Return [X, Y] of the center of cell containing provided text 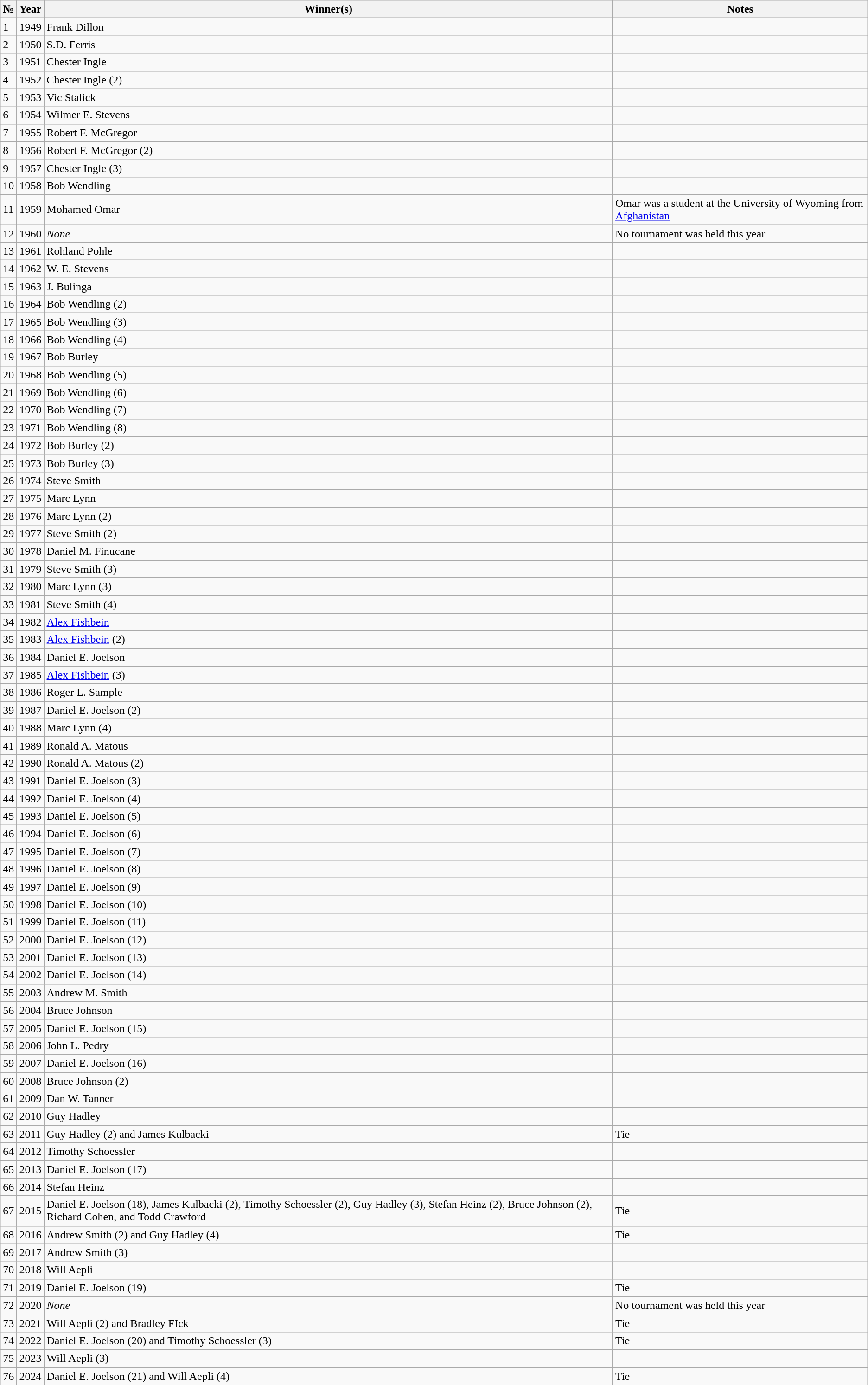
Robert F. McGregor [328, 133]
25 [8, 463]
1984 [31, 657]
55 [8, 993]
1989 [31, 745]
2019 [31, 1288]
Daniel E. Joelson (2) [328, 710]
1988 [31, 728]
1981 [31, 604]
1970 [31, 410]
76 [8, 1376]
1973 [31, 463]
1960 [31, 233]
1998 [31, 904]
2 [8, 45]
Alex Fishbein (3) [328, 675]
Daniel E. Joelson (13) [328, 957]
1949 [31, 27]
39 [8, 710]
Notes [740, 9]
2006 [31, 1045]
1995 [31, 852]
Winner(s) [328, 9]
2003 [31, 993]
Bob Wendling (4) [328, 340]
Daniel E. Joelson (5) [328, 816]
1961 [31, 251]
1955 [31, 133]
42 [8, 763]
Marc Lynn (3) [328, 587]
1992 [31, 798]
Daniel M. Finucane [328, 551]
1952 [31, 80]
Bob Wendling (8) [328, 428]
Guy Hadley [328, 1116]
1987 [31, 710]
4 [8, 80]
Daniel E. Joelson (12) [328, 940]
Daniel E. Joelson (3) [328, 781]
10 [8, 186]
1964 [31, 304]
Guy Hadley (2) and James Kulbacki [328, 1134]
Robert F. McGregor (2) [328, 150]
1956 [31, 150]
Chester Ingle (2) [328, 80]
72 [8, 1305]
Will Aepli [328, 1270]
1985 [31, 675]
2012 [31, 1152]
63 [8, 1134]
Daniel E. Joelson (21) and Will Aepli (4) [328, 1376]
2013 [31, 1169]
29 [8, 534]
Daniel E. Joelson (4) [328, 798]
6 [8, 115]
2020 [31, 1305]
3 [8, 62]
1954 [31, 115]
30 [8, 551]
Steve Smith [328, 481]
33 [8, 604]
32 [8, 587]
2014 [31, 1187]
№ [8, 9]
2016 [31, 1235]
5 [8, 97]
Daniel E. Joelson (10) [328, 904]
Daniel E. Joelson (6) [328, 834]
Marc Lynn (4) [328, 728]
Daniel E. Joelson (7) [328, 852]
1982 [31, 622]
Chester Ingle [328, 62]
7 [8, 133]
Ronald A. Matous (2) [328, 763]
Will Aepli (3) [328, 1358]
1953 [31, 97]
14 [8, 269]
22 [8, 410]
Bob Burley [328, 357]
Bob Burley (2) [328, 445]
Bob Wendling (5) [328, 375]
1959 [31, 210]
18 [8, 340]
26 [8, 481]
Year [31, 9]
Dan W. Tanner [328, 1099]
Daniel E. Joelson (19) [328, 1288]
1972 [31, 445]
Daniel E. Joelson (15) [328, 1028]
1999 [31, 922]
2007 [31, 1063]
1 [8, 27]
Daniel E. Joelson (8) [328, 869]
Daniel E. Joelson (17) [328, 1169]
Daniel E. Joelson (16) [328, 1063]
2010 [31, 1116]
69 [8, 1252]
38 [8, 692]
1957 [31, 168]
1976 [31, 516]
Ronald A. Matous [328, 745]
Bob Wendling (2) [328, 304]
31 [8, 569]
Bob Wendling (3) [328, 322]
2017 [31, 1252]
56 [8, 1010]
57 [8, 1028]
12 [8, 233]
Alex Fishbein (2) [328, 640]
2004 [31, 1010]
51 [8, 922]
50 [8, 904]
52 [8, 940]
1993 [31, 816]
Bob Wendling (7) [328, 410]
Wilmer E. Stevens [328, 115]
65 [8, 1169]
54 [8, 975]
Steve Smith (4) [328, 604]
64 [8, 1152]
1978 [31, 551]
27 [8, 498]
37 [8, 675]
Mohamed Omar [328, 210]
Bob Wendling [328, 186]
W. E. Stevens [328, 269]
1969 [31, 392]
1958 [31, 186]
Frank Dillon [328, 27]
1975 [31, 498]
Daniel E. Joelson (14) [328, 975]
Will Aepli (2) and Bradley FIck [328, 1323]
2024 [31, 1376]
43 [8, 781]
1971 [31, 428]
13 [8, 251]
2018 [31, 1270]
J. Bulinga [328, 287]
58 [8, 1045]
8 [8, 150]
62 [8, 1116]
1986 [31, 692]
Stefan Heinz [328, 1187]
1997 [31, 887]
70 [8, 1270]
1977 [31, 534]
Alex Fishbein [328, 622]
Vic Stalick [328, 97]
Daniel E. Joelson (11) [328, 922]
23 [8, 428]
2015 [31, 1211]
15 [8, 287]
68 [8, 1235]
71 [8, 1288]
2009 [31, 1099]
1974 [31, 481]
Chester Ingle (3) [328, 168]
2008 [31, 1081]
Rohland Pohle [328, 251]
Bob Wendling (6) [328, 392]
Timothy Schoessler [328, 1152]
1965 [31, 322]
49 [8, 887]
1990 [31, 763]
61 [8, 1099]
Steve Smith (3) [328, 569]
2002 [31, 975]
1996 [31, 869]
2005 [31, 1028]
19 [8, 357]
1980 [31, 587]
17 [8, 322]
74 [8, 1340]
1994 [31, 834]
40 [8, 728]
John L. Pedry [328, 1045]
28 [8, 516]
1966 [31, 340]
S.D. Ferris [328, 45]
Daniel E. Joelson (20) and Timothy Schoessler (3) [328, 1340]
Daniel E. Joelson (9) [328, 887]
Andrew Smith (2) and Guy Hadley (4) [328, 1235]
53 [8, 957]
21 [8, 392]
2021 [31, 1323]
1979 [31, 569]
16 [8, 304]
1950 [31, 45]
75 [8, 1358]
1951 [31, 62]
46 [8, 834]
Bruce Johnson (2) [328, 1081]
1983 [31, 640]
Daniel E. Joelson [328, 657]
2023 [31, 1358]
59 [8, 1063]
Bob Burley (3) [328, 463]
Steve Smith (2) [328, 534]
Bruce Johnson [328, 1010]
9 [8, 168]
Andrew M. Smith [328, 993]
67 [8, 1211]
Marc Lynn (2) [328, 516]
2011 [31, 1134]
34 [8, 622]
Marc Lynn [328, 498]
60 [8, 1081]
20 [8, 375]
1968 [31, 375]
36 [8, 657]
Roger L. Sample [328, 692]
2001 [31, 957]
44 [8, 798]
47 [8, 852]
66 [8, 1187]
73 [8, 1323]
41 [8, 745]
48 [8, 869]
Omar was a student at the University of Wyoming from Afghanistan [740, 210]
1967 [31, 357]
11 [8, 210]
2022 [31, 1340]
1991 [31, 781]
2000 [31, 940]
Andrew Smith (3) [328, 1252]
1963 [31, 287]
35 [8, 640]
45 [8, 816]
1962 [31, 269]
24 [8, 445]
